Capture the cell that displays the provided text and extract its (X, Y) central coordinate. 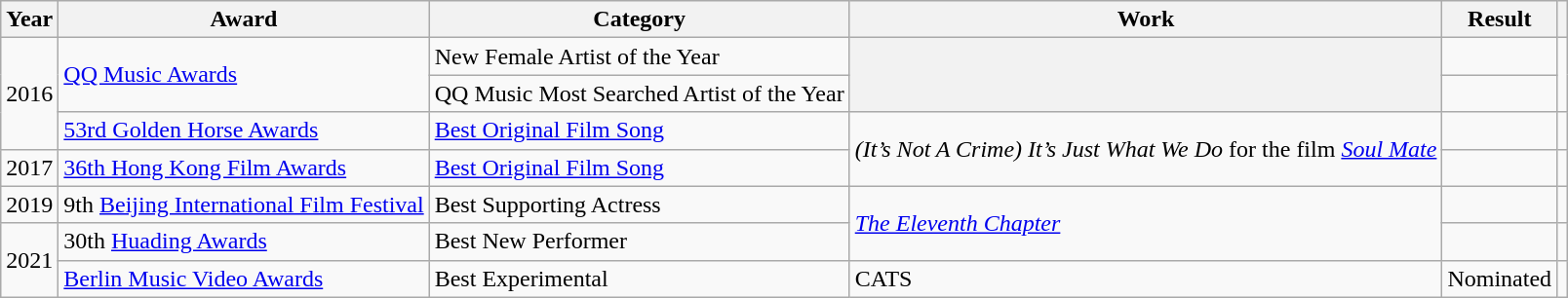
2019 (29, 205)
9th Beijing International Film Festival (244, 205)
Best Supporting Actress (640, 205)
Best New Performer (640, 242)
QQ Music Awards (244, 75)
CATS (1146, 279)
Result (1500, 19)
Category (640, 19)
30th Huading Awards (244, 242)
2021 (29, 260)
36th Hong Kong Film Awards (244, 168)
New Female Artist of the Year (640, 56)
Best Experimental (640, 279)
Work (1146, 19)
Year (29, 19)
(It’s Not A Crime) It’s Just What We Do for the film Soul Mate (1146, 149)
Nominated (1500, 279)
53rd Golden Horse Awards (244, 130)
QQ Music Most Searched Artist of the Year (640, 93)
2016 (29, 93)
Award (244, 19)
Berlin Music Video Awards (244, 279)
2017 (29, 168)
The Eleventh Chapter (1146, 223)
